Provide the (x, y) coordinate of the cell's center where the given text is located.  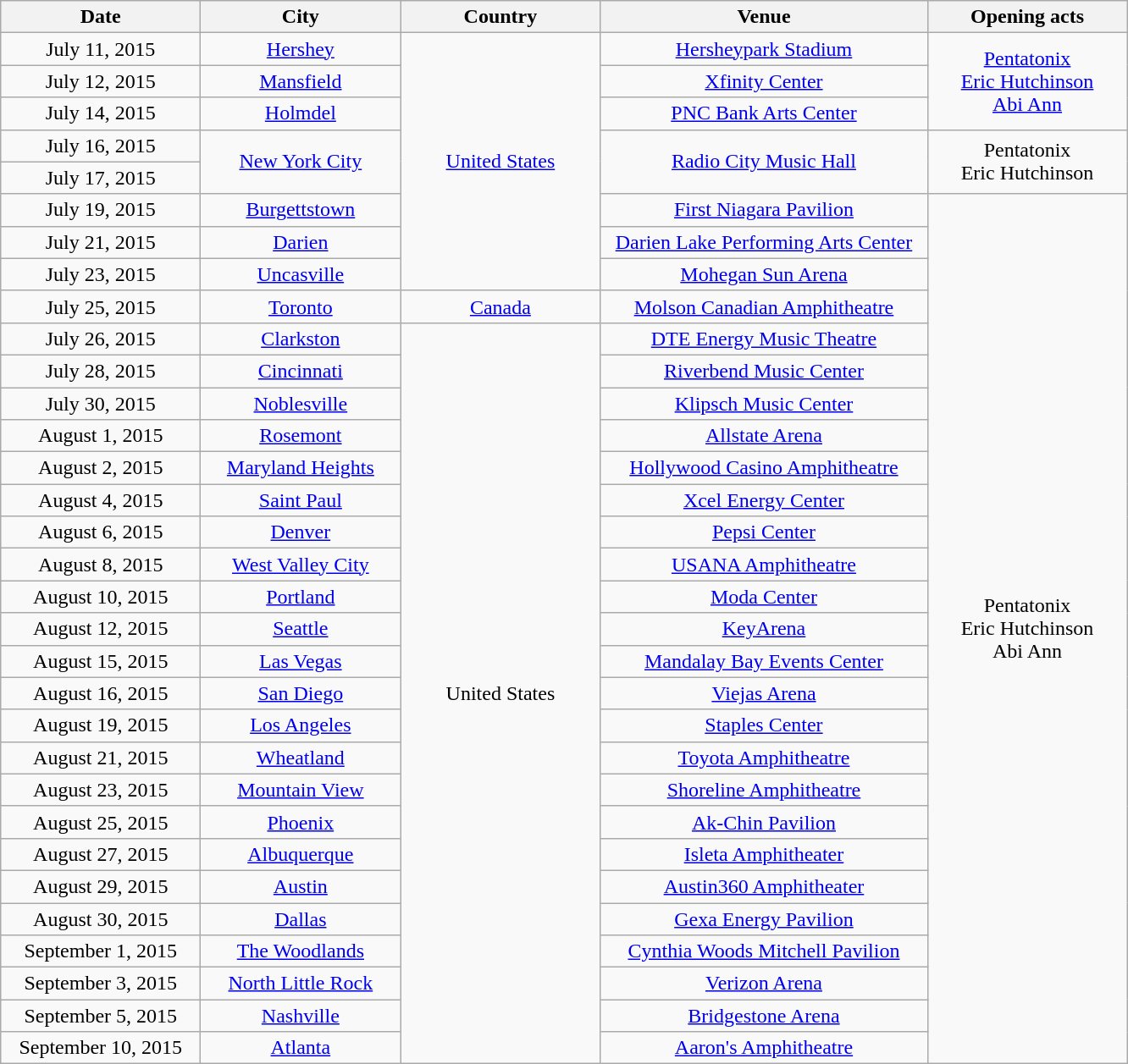
July 19, 2015 (101, 210)
Aaron's Amphitheatre (764, 1048)
Pepsi Center (764, 532)
Radio City Music Hall (764, 162)
PNC Bank Arts Center (764, 113)
Denver (301, 532)
August 8, 2015 (101, 565)
September 3, 2015 (101, 984)
Portland (301, 597)
First Niagara Pavilion (764, 210)
Gexa Energy Pavilion (764, 918)
August 6, 2015 (101, 532)
Las Vegas (301, 661)
Austin (301, 886)
August 15, 2015 (101, 661)
July 21, 2015 (101, 242)
Mohegan Sun Arena (764, 274)
Mandalay Bay Events Center (764, 661)
Staples Center (764, 725)
Burgettstown (301, 210)
July 16, 2015 (101, 146)
Date (101, 17)
Verizon Arena (764, 984)
Moda Center (764, 597)
Ak-Chin Pavilion (764, 822)
Riverbend Music Center (764, 371)
August 16, 2015 (101, 693)
DTE Energy Music Theatre (764, 339)
Noblesville (301, 404)
Darien Lake Performing Arts Center (764, 242)
Cynthia Woods Mitchell Pavilion (764, 951)
July 14, 2015 (101, 113)
July 30, 2015 (101, 404)
Allstate Arena (764, 436)
Xcel Energy Center (764, 500)
USANA Amphitheatre (764, 565)
Molson Canadian Amphitheatre (764, 306)
Cincinnati (301, 371)
Opening acts (1027, 17)
Xfinity Center (764, 81)
San Diego (301, 693)
Wheatland (301, 758)
July 17, 2015 (101, 178)
July 28, 2015 (101, 371)
Atlanta (301, 1048)
Maryland Heights (301, 468)
Austin360 Amphitheater (764, 886)
City (301, 17)
Holmdel (301, 113)
July 25, 2015 (101, 306)
July 12, 2015 (101, 81)
Phoenix (301, 822)
July 11, 2015 (101, 49)
August 2, 2015 (101, 468)
Toyota Amphitheatre (764, 758)
Seattle (301, 629)
Darien (301, 242)
Klipsch Music Center (764, 404)
Venue (764, 17)
North Little Rock (301, 984)
September 10, 2015 (101, 1048)
August 30, 2015 (101, 918)
August 27, 2015 (101, 854)
Country (500, 17)
Mansfield (301, 81)
August 21, 2015 (101, 758)
Dallas (301, 918)
August 12, 2015 (101, 629)
Saint Paul (301, 500)
New York City (301, 162)
Isleta Amphitheater (764, 854)
Toronto (301, 306)
August 4, 2015 (101, 500)
PentatonixEric Hutchinson (1027, 162)
Uncasville (301, 274)
Rosemont (301, 436)
Mountain View (301, 790)
September 1, 2015 (101, 951)
Los Angeles (301, 725)
Clarkston (301, 339)
August 10, 2015 (101, 597)
Albuquerque (301, 854)
Nashville (301, 1016)
Viejas Arena (764, 693)
KeyArena (764, 629)
Hersheypark Stadium (764, 49)
August 29, 2015 (101, 886)
The Woodlands (301, 951)
Hollywood Casino Amphitheatre (764, 468)
July 23, 2015 (101, 274)
Canada (500, 306)
August 19, 2015 (101, 725)
September 5, 2015 (101, 1016)
Shoreline Amphitheatre (764, 790)
Bridgestone Arena (764, 1016)
August 25, 2015 (101, 822)
August 1, 2015 (101, 436)
Hershey (301, 49)
July 26, 2015 (101, 339)
West Valley City (301, 565)
August 23, 2015 (101, 790)
